Identify which cell holds the provided text, then report its [x, y] central coordinate. 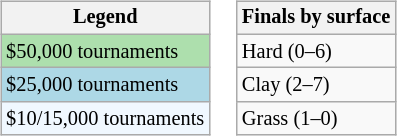
Finals by surface [316, 18]
Hard (0–6) [316, 51]
$10/15,000 tournaments [105, 119]
Grass (1–0) [316, 119]
Clay (2–7) [316, 85]
$50,000 tournaments [105, 51]
$25,000 tournaments [105, 85]
Legend [105, 18]
